Find where the given text appears and provide that cell's center as (x, y) coordinate. 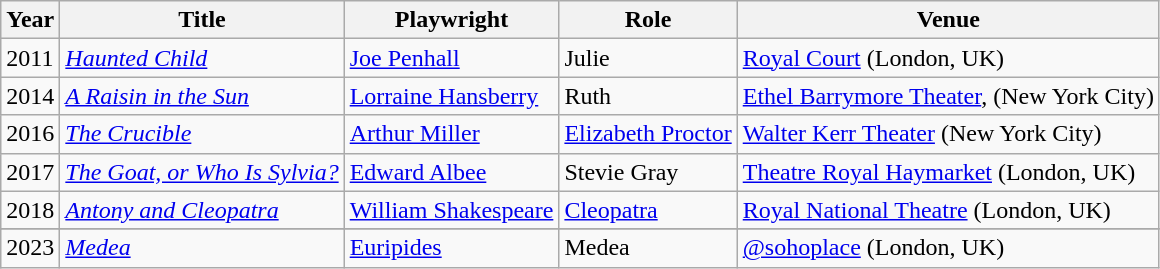
Stevie Gray (648, 172)
Ethel Barrymore Theater, (New York City) (948, 96)
2011 (30, 58)
Year (30, 20)
Venue (948, 20)
Royal National Theatre (London, UK) (948, 210)
Euripides (452, 248)
Haunted Child (202, 58)
2023 (30, 248)
2014 (30, 96)
@sohoplace (London, UK) (948, 248)
Lorraine Hansberry (452, 96)
Ruth (648, 96)
Elizabeth Proctor (648, 134)
Edward Albee (452, 172)
Playwright (452, 20)
A Raisin in the Sun (202, 96)
The Crucible (202, 134)
2018 (30, 210)
Royal Court (London, UK) (948, 58)
Antony and Cleopatra (202, 210)
Role (648, 20)
Joe Penhall (452, 58)
Arthur Miller (452, 134)
Theatre Royal Haymarket (London, UK) (948, 172)
2017 (30, 172)
Cleopatra (648, 210)
William Shakespeare (452, 210)
Walter Kerr Theater (New York City) (948, 134)
The Goat, or Who Is Sylvia? (202, 172)
2016 (30, 134)
Title (202, 20)
Julie (648, 58)
